Provide the [x, y] coordinate of the cell's center where the given text is located.  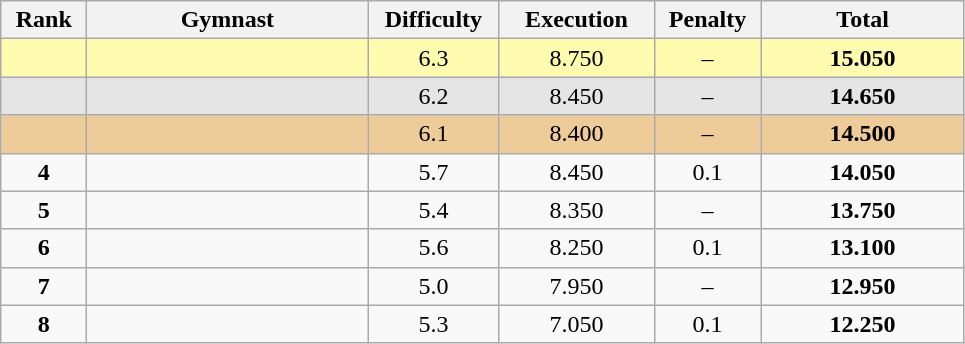
14.050 [862, 172]
5.7 [434, 172]
Difficulty [434, 20]
8.750 [576, 58]
14.650 [862, 96]
13.100 [862, 248]
8 [44, 324]
6.3 [434, 58]
7 [44, 286]
5.3 [434, 324]
7.050 [576, 324]
Penalty [708, 20]
5.6 [434, 248]
8.250 [576, 248]
8.400 [576, 134]
4 [44, 172]
14.500 [862, 134]
5 [44, 210]
6.1 [434, 134]
6.2 [434, 96]
13.750 [862, 210]
12.250 [862, 324]
Rank [44, 20]
Execution [576, 20]
6 [44, 248]
5.0 [434, 286]
12.950 [862, 286]
7.950 [576, 286]
5.4 [434, 210]
8.350 [576, 210]
15.050 [862, 58]
Gymnast [228, 20]
Total [862, 20]
